Return the [x, y] coordinate for the center point of the cell that contains the specified text.  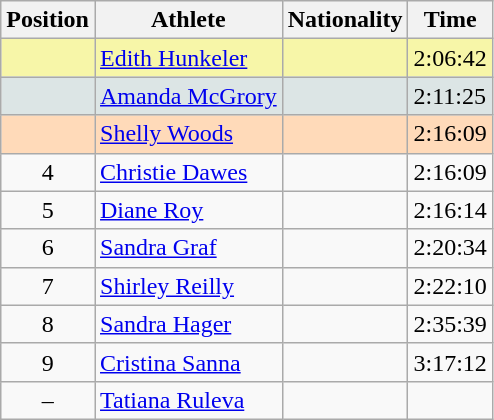
5 [48, 210]
2:06:42 [450, 58]
2:35:39 [450, 324]
2:16:14 [450, 210]
Edith Hunkeler [188, 58]
Time [450, 20]
7 [48, 286]
4 [48, 172]
Sandra Graf [188, 248]
Cristina Sanna [188, 362]
2:11:25 [450, 96]
Amanda McGrory [188, 96]
Tatiana Ruleva [188, 400]
Shirley Reilly [188, 286]
3:17:12 [450, 362]
Position [48, 20]
Christie Dawes [188, 172]
Sandra Hager [188, 324]
6 [48, 248]
2:22:10 [450, 286]
Athlete [188, 20]
9 [48, 362]
Diane Roy [188, 210]
Shelly Woods [188, 134]
– [48, 400]
8 [48, 324]
Nationality [345, 20]
2:20:34 [450, 248]
